Determine the (x, y) coordinate at the center of the cell enclosing the given text.  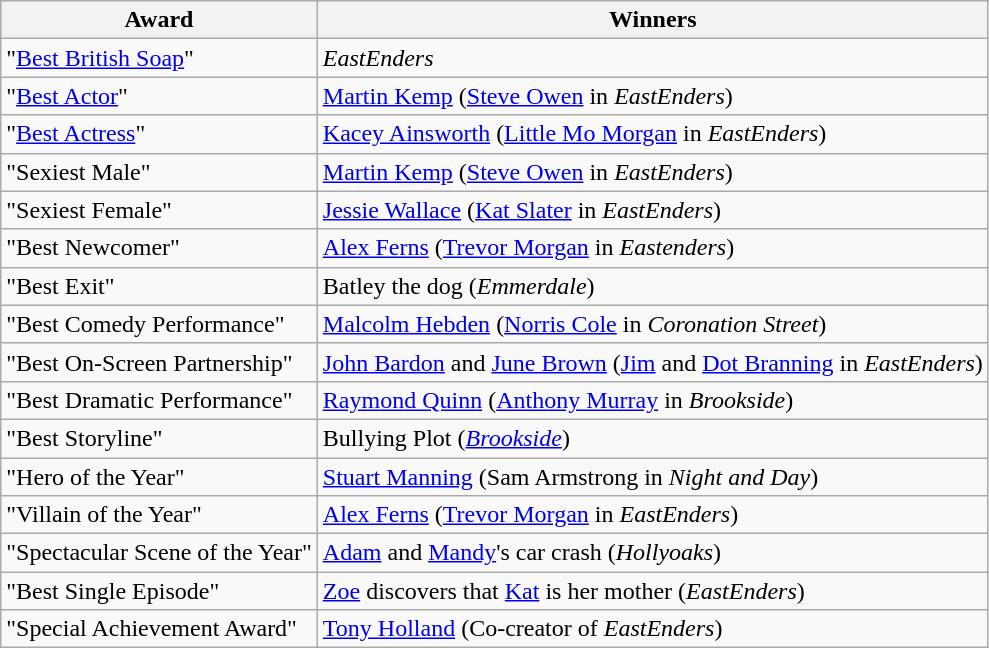
Jessie Wallace (Kat Slater in EastEnders) (652, 210)
"Best On-Screen Partnership" (160, 362)
"Best Actress" (160, 134)
"Best Exit" (160, 286)
"Sexiest Female" (160, 210)
EastEnders (652, 58)
Tony Holland (Co-creator of EastEnders) (652, 629)
"Sexiest Male" (160, 172)
"Best British Soap" (160, 58)
"Best Newcomer" (160, 248)
"Best Storyline" (160, 438)
Alex Ferns (Trevor Morgan in EastEnders) (652, 515)
"Best Actor" (160, 96)
Stuart Manning (Sam Armstrong in Night and Day) (652, 477)
Kacey Ainsworth (Little Mo Morgan in EastEnders) (652, 134)
"Special Achievement Award" (160, 629)
Zoe discovers that Kat is her mother (EastEnders) (652, 591)
Bullying Plot (Brookside) (652, 438)
"Spectacular Scene of the Year" (160, 553)
Batley the dog (Emmerdale) (652, 286)
"Best Single Episode" (160, 591)
John Bardon and June Brown (Jim and Dot Branning in EastEnders) (652, 362)
"Best Comedy Performance" (160, 324)
"Best Dramatic Performance" (160, 400)
Award (160, 20)
Winners (652, 20)
"Hero of the Year" (160, 477)
Malcolm Hebden (Norris Cole in Coronation Street) (652, 324)
Adam and Mandy's car crash (Hollyoaks) (652, 553)
Alex Ferns (Trevor Morgan in Eastenders) (652, 248)
Raymond Quinn (Anthony Murray in Brookside) (652, 400)
"Villain of the Year" (160, 515)
